Return (x, y) of the center of cell containing provided text 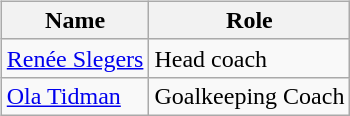
Goalkeeping Coach (250, 96)
Head coach (250, 58)
Name (75, 20)
Ola Tidman (75, 96)
Role (250, 20)
Renée Slegers (75, 58)
